From the cell containing the given text, extract its center point as (X, Y) coordinate. 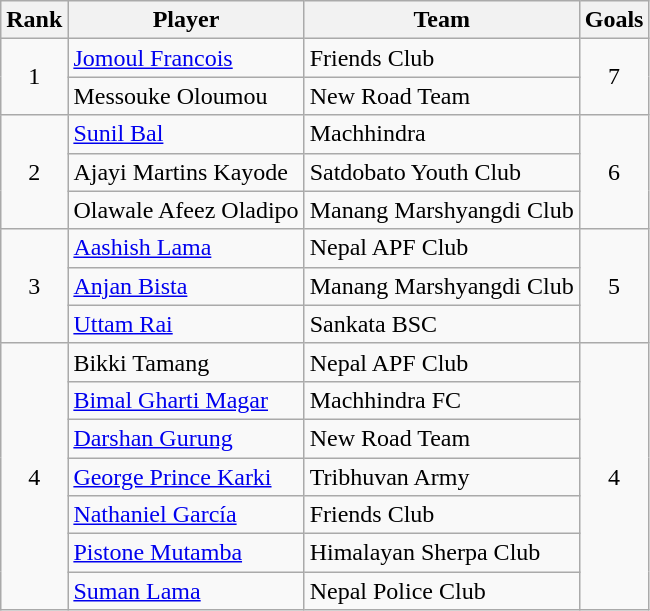
5 (614, 286)
Darshan Gurung (186, 438)
Anjan Bista (186, 286)
Sankata BSC (442, 324)
Tribhuvan Army (442, 477)
Goals (614, 20)
Uttam Rai (186, 324)
Suman Lama (186, 591)
Nepal Police Club (442, 591)
Olawale Afeez Oladipo (186, 210)
Rank (34, 20)
Pistone Mutamba (186, 553)
Jomoul Francois (186, 58)
George Prince Karki (186, 477)
Machhindra FC (442, 400)
1 (34, 77)
Ajayi Martins Kayode (186, 172)
7 (614, 77)
6 (614, 172)
3 (34, 286)
Messouke Oloumou (186, 96)
Player (186, 20)
Himalayan Sherpa Club (442, 553)
2 (34, 172)
Nathaniel García (186, 515)
Machhindra (442, 134)
Aashish Lama (186, 248)
Team (442, 20)
Satdobato Youth Club (442, 172)
Sunil Bal (186, 134)
Bimal Gharti Magar (186, 400)
Bikki Tamang (186, 362)
